Pinpoint the cell where the given text exists, returning its (X, Y) midpoint coordinate. 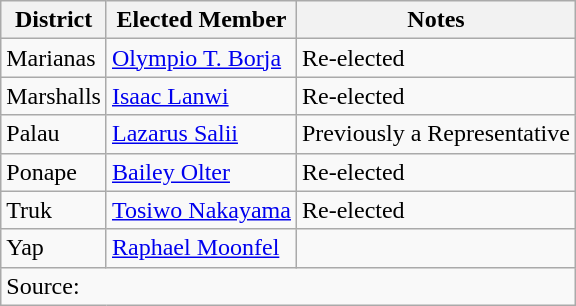
District (54, 20)
Raphael Moonfel (201, 248)
Palau (54, 134)
Olympio T. Borja (201, 58)
Ponape (54, 172)
Lazarus Salii (201, 134)
Yap (54, 248)
Source: (288, 286)
Previously a Representative (436, 134)
Notes (436, 20)
Truk (54, 210)
Marianas (54, 58)
Bailey Olter (201, 172)
Tosiwo Nakayama (201, 210)
Marshalls (54, 96)
Isaac Lanwi (201, 96)
Elected Member (201, 20)
